Extract the [x, y] coordinate from the center of the cell holding the provided text.  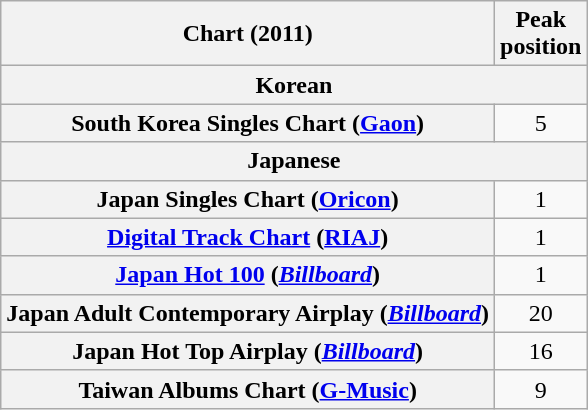
5 [541, 123]
Korean [294, 85]
Japanese [294, 161]
Digital Track Chart (RIAJ) [248, 237]
Chart (2011) [248, 34]
9 [541, 389]
16 [541, 351]
Japan Hot 100 (Billboard) [248, 275]
20 [541, 313]
Japan Hot Top Airplay (Billboard) [248, 351]
Japan Adult Contemporary Airplay (Billboard) [248, 313]
Taiwan Albums Chart (G-Music) [248, 389]
Japan Singles Chart (Oricon) [248, 199]
South Korea Singles Chart (Gaon) [248, 123]
Peakposition [541, 34]
